Search for the cell housing the specified text and yield its [x, y] center coordinate. 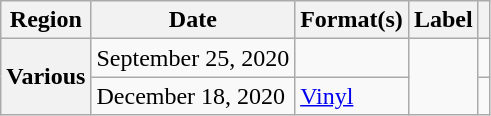
Various [46, 77]
December 18, 2020 [193, 96]
Date [193, 20]
Format(s) [352, 20]
Label [443, 20]
Vinyl [352, 96]
Region [46, 20]
September 25, 2020 [193, 58]
